Output the (X, Y) coordinate of the center of the cell containing the given text.  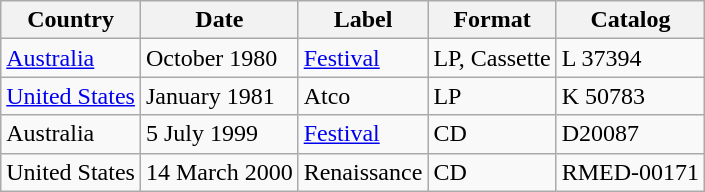
LP, Cassette (492, 58)
October 1980 (219, 58)
K 50783 (630, 96)
L 37394 (630, 58)
Renaissance (363, 172)
14 March 2000 (219, 172)
Country (71, 20)
LP (492, 96)
January 1981 (219, 96)
Date (219, 20)
Format (492, 20)
Catalog (630, 20)
D20087 (630, 134)
Atco (363, 96)
5 July 1999 (219, 134)
RMED-00171 (630, 172)
Label (363, 20)
